Extract the (X, Y) coordinate from the center of the cell holding the provided text.  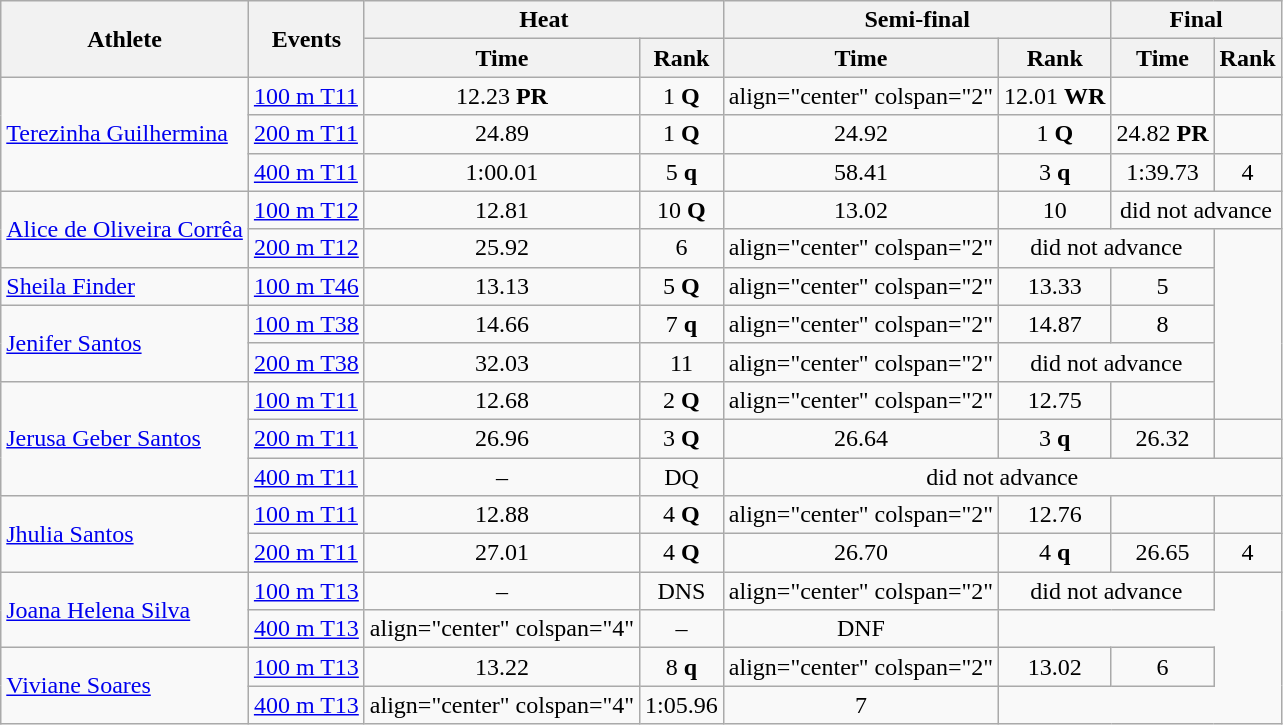
1:39.73 (1162, 172)
8 q (682, 667)
26.96 (502, 438)
200 m T38 (306, 362)
24.89 (502, 134)
Sheila Finder (125, 286)
DQ (682, 477)
26.32 (1162, 438)
5 Q (682, 286)
Jerusa Geber Santos (125, 438)
12.68 (502, 400)
11 (682, 362)
Semi-final (917, 20)
DNF (860, 629)
5 q (682, 172)
12.75 (1055, 400)
10 Q (682, 210)
26.70 (860, 553)
27.01 (502, 553)
12.01 WR (1055, 96)
8 (1162, 324)
Jenifer Santos (125, 343)
Athlete (125, 39)
26.65 (1162, 553)
100 m T38 (306, 324)
5 (1162, 286)
200 m T12 (306, 248)
1:00.01 (502, 172)
3 Q (682, 438)
12.81 (502, 210)
Terezinha Guilhermina (125, 134)
32.03 (502, 362)
14.87 (1055, 324)
24.92 (860, 134)
12.23 PR (502, 96)
12.88 (502, 515)
26.64 (860, 438)
13.22 (502, 667)
DNS (682, 591)
24.82 PR (1162, 134)
Joana Helena Silva (125, 610)
12.76 (1055, 515)
Events (306, 39)
100 m T12 (306, 210)
Final (1196, 20)
58.41 (860, 172)
25.92 (502, 248)
4 q (1055, 553)
14.66 (502, 324)
1:05.96 (682, 705)
2 Q (682, 400)
7 q (682, 324)
10 (1055, 210)
7 (860, 705)
Alice de Oliveira Corrêa (125, 229)
13.13 (502, 286)
100 m T46 (306, 286)
Jhulia Santos (125, 534)
Heat (544, 20)
Viviane Soares (125, 686)
13.33 (1055, 286)
